Output the (X, Y) coordinate of the center of the cell containing the given text.  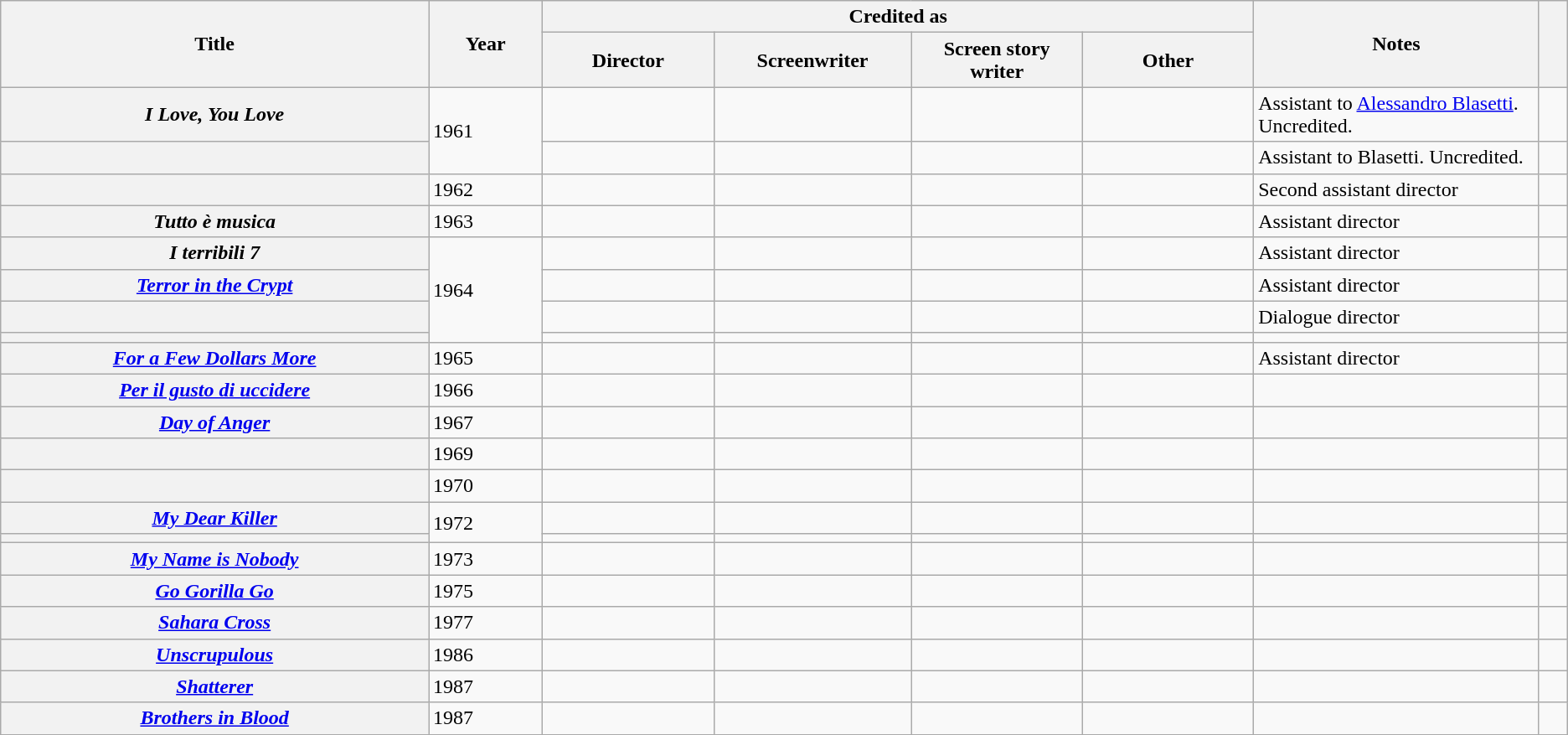
My Dear Killer (214, 518)
Dialogue director (1396, 317)
1972 (486, 523)
Credited as (898, 17)
For a Few Dollars More (214, 358)
Assistant to Alessandro Blasetti. Uncredited. (1396, 114)
Year (486, 44)
Title (214, 44)
1986 (486, 655)
Go Gorilla Go (214, 591)
Screen story writer (997, 60)
1975 (486, 591)
1961 (486, 131)
Brothers in Blood (214, 718)
1977 (486, 623)
1962 (486, 189)
1969 (486, 454)
1965 (486, 358)
1966 (486, 390)
Screenwriter (812, 60)
Unscrupulous (214, 655)
Notes (1396, 44)
Day of Anger (214, 422)
Per il gusto di uccidere (214, 390)
I Love, You Love (214, 114)
Director (628, 60)
1970 (486, 486)
Second assistant director (1396, 189)
Sahara Cross (214, 623)
Other (1168, 60)
1963 (486, 221)
My Name is Nobody (214, 559)
Terror in the Crypt (214, 285)
Tutto è musica (214, 221)
Shatterer (214, 686)
I terribili 7 (214, 253)
1973 (486, 559)
Assistant to Blasetti. Uncredited. (1396, 158)
1964 (486, 290)
1967 (486, 422)
